Detect which cell encompasses the target text, then output its (X, Y) center coordinate. 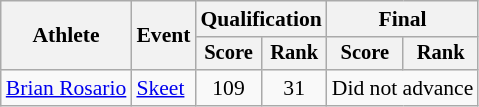
Skeet (163, 88)
109 (228, 88)
Event (163, 36)
31 (294, 88)
Athlete (66, 36)
Final (403, 19)
Brian Rosario (66, 88)
Did not advance (403, 88)
Qualification (260, 19)
